Pinpoint the cell where the given text exists, returning its [x, y] midpoint coordinate. 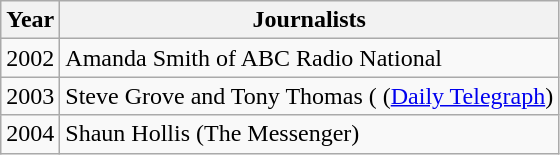
2002 [30, 58]
2004 [30, 134]
2003 [30, 96]
Amanda Smith of ABC Radio National [310, 58]
Journalists [310, 20]
Year [30, 20]
Steve Grove and Tony Thomas ( (Daily Telegraph) [310, 96]
Shaun Hollis (The Messenger) [310, 134]
